Locate the cell with the specified text and output its (X, Y) center coordinate. 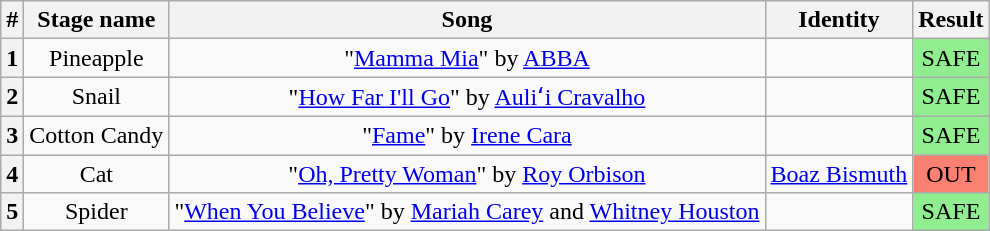
Pineapple (96, 58)
Stage name (96, 20)
Cotton Candy (96, 135)
"Mamma Mia" by ABBA (467, 58)
# (12, 20)
Song (467, 20)
Identity (839, 20)
Boaz Bismuth (839, 173)
"Fame" by Irene Cara (467, 135)
"How Far I'll Go" by Auliʻi Cravalho (467, 97)
5 (12, 212)
4 (12, 173)
Result (951, 20)
"When You Believe" by Mariah Carey and Whitney Houston (467, 212)
1 (12, 58)
Snail (96, 97)
Cat (96, 173)
OUT (951, 173)
Spider (96, 212)
2 (12, 97)
"Oh, Pretty Woman" by Roy Orbison (467, 173)
3 (12, 135)
